Scan for the cell matching the given text and deliver its [x, y] coordinate at center. 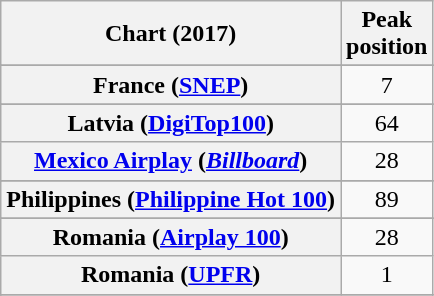
7 [387, 85]
Philippines (Philippine Hot 100) [171, 199]
France (SNEP) [171, 85]
89 [387, 199]
Romania (Airplay 100) [171, 237]
Latvia (DigiTop100) [171, 123]
1 [387, 275]
64 [387, 123]
Romania (UPFR) [171, 275]
Mexico Airplay (Billboard) [171, 161]
Chart (2017) [171, 34]
Peakposition [387, 34]
